Extract the [X, Y] coordinate from the center of the cell holding the provided text.  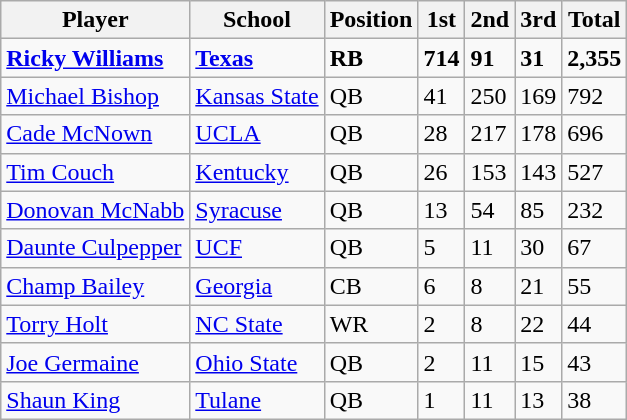
143 [538, 172]
85 [538, 210]
2,355 [594, 58]
CB [371, 286]
Torry Holt [96, 324]
Georgia [257, 286]
Champ Bailey [96, 286]
RB [371, 58]
Tim Couch [96, 172]
250 [490, 96]
28 [442, 134]
6 [442, 286]
153 [490, 172]
Ricky Williams [96, 58]
714 [442, 58]
91 [490, 58]
38 [594, 400]
22 [538, 324]
67 [594, 248]
Shaun King [96, 400]
792 [594, 96]
UCF [257, 248]
UCLA [257, 134]
Kansas State [257, 96]
Position [371, 20]
217 [490, 134]
Kentucky [257, 172]
Daunte Culpepper [96, 248]
Cade McNown [96, 134]
WR [371, 324]
Texas [257, 58]
Player [96, 20]
41 [442, 96]
NC State [257, 324]
178 [538, 134]
Joe Germaine [96, 362]
696 [594, 134]
55 [594, 286]
21 [538, 286]
169 [538, 96]
5 [442, 248]
3rd [538, 20]
Total [594, 20]
44 [594, 324]
Syracuse [257, 210]
School [257, 20]
Ohio State [257, 362]
31 [538, 58]
527 [594, 172]
43 [594, 362]
1st [442, 20]
Michael Bishop [96, 96]
15 [538, 362]
1 [442, 400]
54 [490, 210]
30 [538, 248]
2nd [490, 20]
Tulane [257, 400]
Donovan McNabb [96, 210]
26 [442, 172]
232 [594, 210]
